Determine the [x, y] coordinate at the center of the cell enclosing the given text.  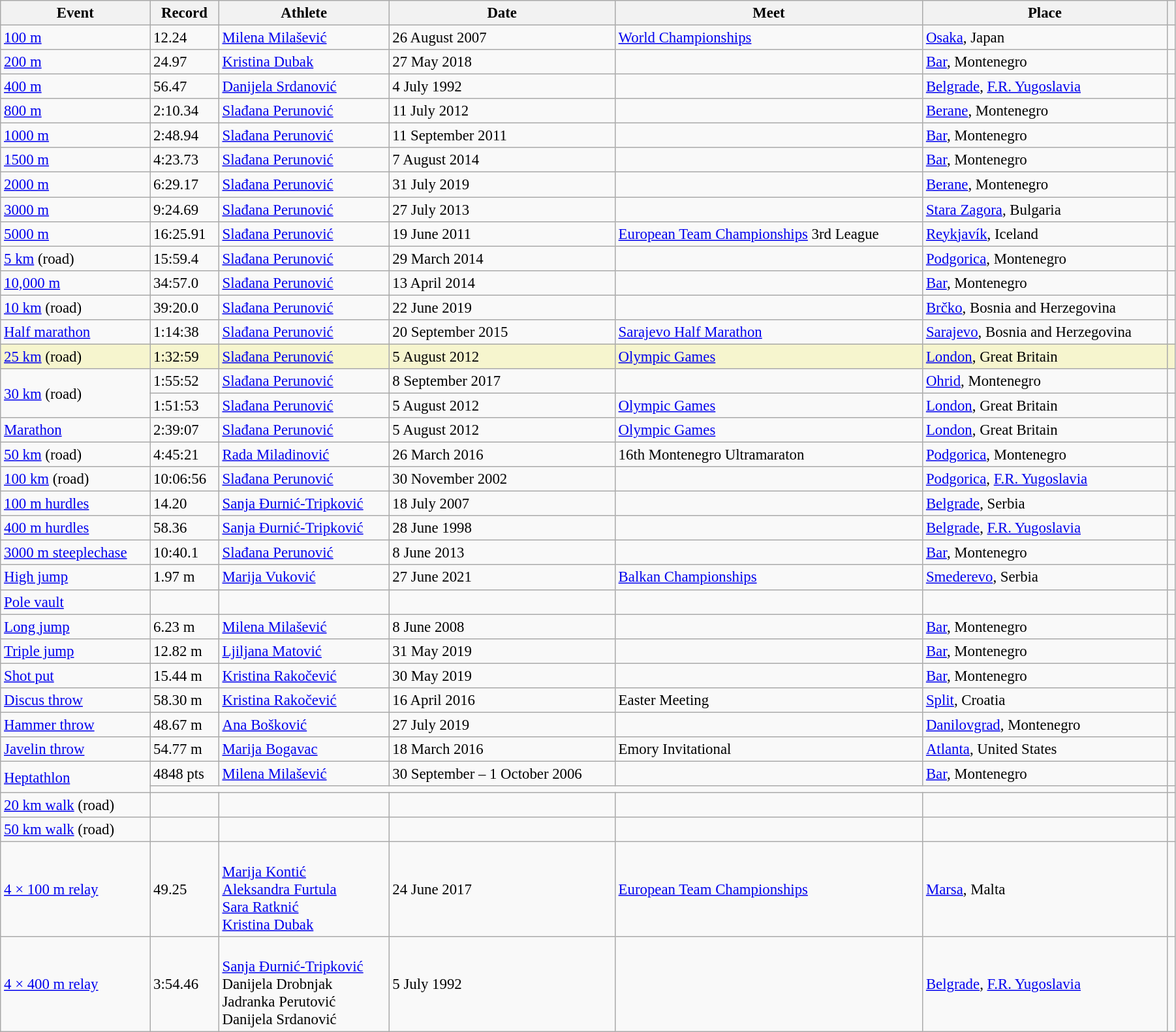
Heptathlon [76, 777]
Ljiljana Matović [304, 651]
Ohrid, Montenegro [1045, 381]
Sarajevo, Bosnia and Herzegovina [1045, 332]
34:57.0 [184, 283]
Balkan Championships [769, 578]
18 July 2007 [502, 504]
9:24.69 [184, 210]
27 July 2013 [502, 210]
30 September – 1 October 2006 [502, 774]
Pole vault [76, 602]
Meet [769, 13]
2:48.94 [184, 136]
Sanja Đurnić-TripkovićDanijela DrobnjakJadranka PerutovićDanijela Srdanović [304, 984]
10,000 m [76, 283]
2:39:07 [184, 430]
Podgorica, F.R. Yugoslavia [1045, 479]
1:14:38 [184, 332]
Stara Zagora, Bulgaria [1045, 210]
8 September 2017 [502, 381]
56.47 [184, 87]
Discus throw [76, 700]
400 m hurdles [76, 528]
Smederevo, Serbia [1045, 578]
4 July 1992 [502, 87]
European Team Championships [769, 890]
Danilovgrad, Montenegro [1045, 725]
Kristina Dubak [304, 62]
49.25 [184, 890]
Shot put [76, 676]
30 November 2002 [502, 479]
Brčko, Bosnia and Herzegovina [1045, 307]
Date [502, 13]
Reykjavík, Iceland [1045, 234]
Marija Vuković [304, 578]
Long jump [76, 627]
5000 m [76, 234]
39:20.0 [184, 307]
16:25.91 [184, 234]
Easter Meeting [769, 700]
Hammer throw [76, 725]
100 m [76, 38]
1:51:53 [184, 405]
6.23 m [184, 627]
Athlete [304, 13]
16th Montenegro Ultramaraton [769, 455]
200 m [76, 62]
20 km walk (road) [76, 805]
11 September 2011 [502, 136]
Split, Croatia [1045, 700]
27 June 2021 [502, 578]
4 × 100 m relay [76, 890]
Rada Miladinović [304, 455]
27 May 2018 [502, 62]
3000 m steeplechase [76, 553]
1500 m [76, 160]
4 × 400 m relay [76, 984]
1.97 m [184, 578]
3000 m [76, 210]
14.20 [184, 504]
Place [1045, 13]
European Team Championships 3rd League [769, 234]
31 May 2019 [502, 651]
Belgrade, Serbia [1045, 504]
100 m hurdles [76, 504]
12.82 m [184, 651]
1:32:59 [184, 356]
50 km (road) [76, 455]
58.30 m [184, 700]
Marija KontićAleksandra FurtulaSara RatknićKristina Dubak [304, 890]
10 km (road) [76, 307]
Sarajevo Half Marathon [769, 332]
Javelin throw [76, 749]
30 km (road) [76, 393]
24.97 [184, 62]
8 June 2013 [502, 553]
5 km (road) [76, 258]
12.24 [184, 38]
5 July 1992 [502, 984]
4:23.73 [184, 160]
11 July 2012 [502, 111]
10:40.1 [184, 553]
6:29.17 [184, 185]
Event [76, 13]
15.44 m [184, 676]
30 May 2019 [502, 676]
Emory Invitational [769, 749]
1:55:52 [184, 381]
25 km (road) [76, 356]
Marija Bogavac [304, 749]
22 June 2019 [502, 307]
50 km walk (road) [76, 830]
Record [184, 13]
Marathon [76, 430]
13 April 2014 [502, 283]
15:59.4 [184, 258]
28 June 1998 [502, 528]
4848 pts [184, 774]
3:54.46 [184, 984]
20 September 2015 [502, 332]
48.67 m [184, 725]
Atlanta, United States [1045, 749]
8 June 2008 [502, 627]
58.36 [184, 528]
29 March 2014 [502, 258]
Marsa, Malta [1045, 890]
1000 m [76, 136]
4:45:21 [184, 455]
400 m [76, 87]
Half marathon [76, 332]
31 July 2019 [502, 185]
54.77 m [184, 749]
16 April 2016 [502, 700]
26 August 2007 [502, 38]
Triple jump [76, 651]
Ana Bošković [304, 725]
2000 m [76, 185]
10:06:56 [184, 479]
18 March 2016 [502, 749]
24 June 2017 [502, 890]
2:10.34 [184, 111]
26 March 2016 [502, 455]
7 August 2014 [502, 160]
Osaka, Japan [1045, 38]
Danijela Srdanović [304, 87]
High jump [76, 578]
800 m [76, 111]
100 km (road) [76, 479]
19 June 2011 [502, 234]
World Championships [769, 38]
27 July 2019 [502, 725]
